Locate the cell with the specified text and output its (X, Y) center coordinate. 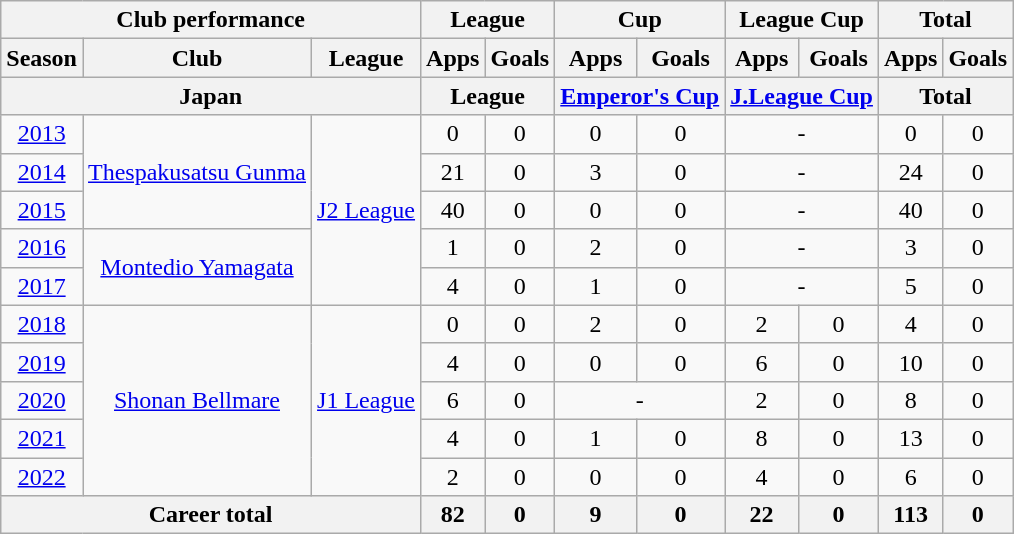
2016 (42, 248)
10 (910, 362)
13 (910, 438)
2017 (42, 286)
Montedio Yamagata (196, 267)
2014 (42, 172)
Club performance (211, 20)
2015 (42, 210)
21 (453, 172)
2022 (42, 477)
League Cup (802, 20)
22 (762, 515)
2021 (42, 438)
2013 (42, 134)
Season (42, 58)
Emperor's Cup (640, 96)
113 (910, 515)
J2 League (366, 210)
J1 League (366, 400)
Career total (211, 515)
J.League Cup (802, 96)
2018 (42, 324)
2020 (42, 400)
Japan (211, 96)
24 (910, 172)
Thespakusatsu Gunma (196, 172)
82 (453, 515)
9 (596, 515)
Cup (640, 20)
2019 (42, 362)
Club (196, 58)
Shonan Bellmare (196, 400)
5 (910, 286)
